Find where the given text appears and provide that cell's center as [X, Y] coordinate. 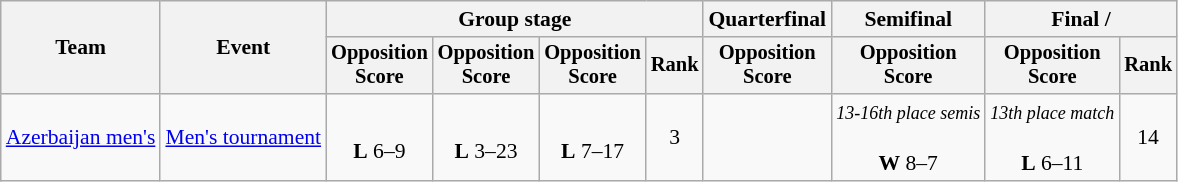
3 [675, 138]
Team [81, 48]
Men's tournament [243, 138]
L 3–23 [486, 138]
Semifinal [908, 19]
13-16th place semisW 8–7 [908, 138]
Group stage [514, 19]
Quarterfinal [767, 19]
L 7–17 [592, 138]
14 [1148, 138]
Event [243, 48]
L 6–9 [380, 138]
Azerbaijan men's [81, 138]
13th place matchL 6–11 [1052, 138]
Final / [1081, 19]
